From the cell containing the given text, extract its center point as [X, Y] coordinate. 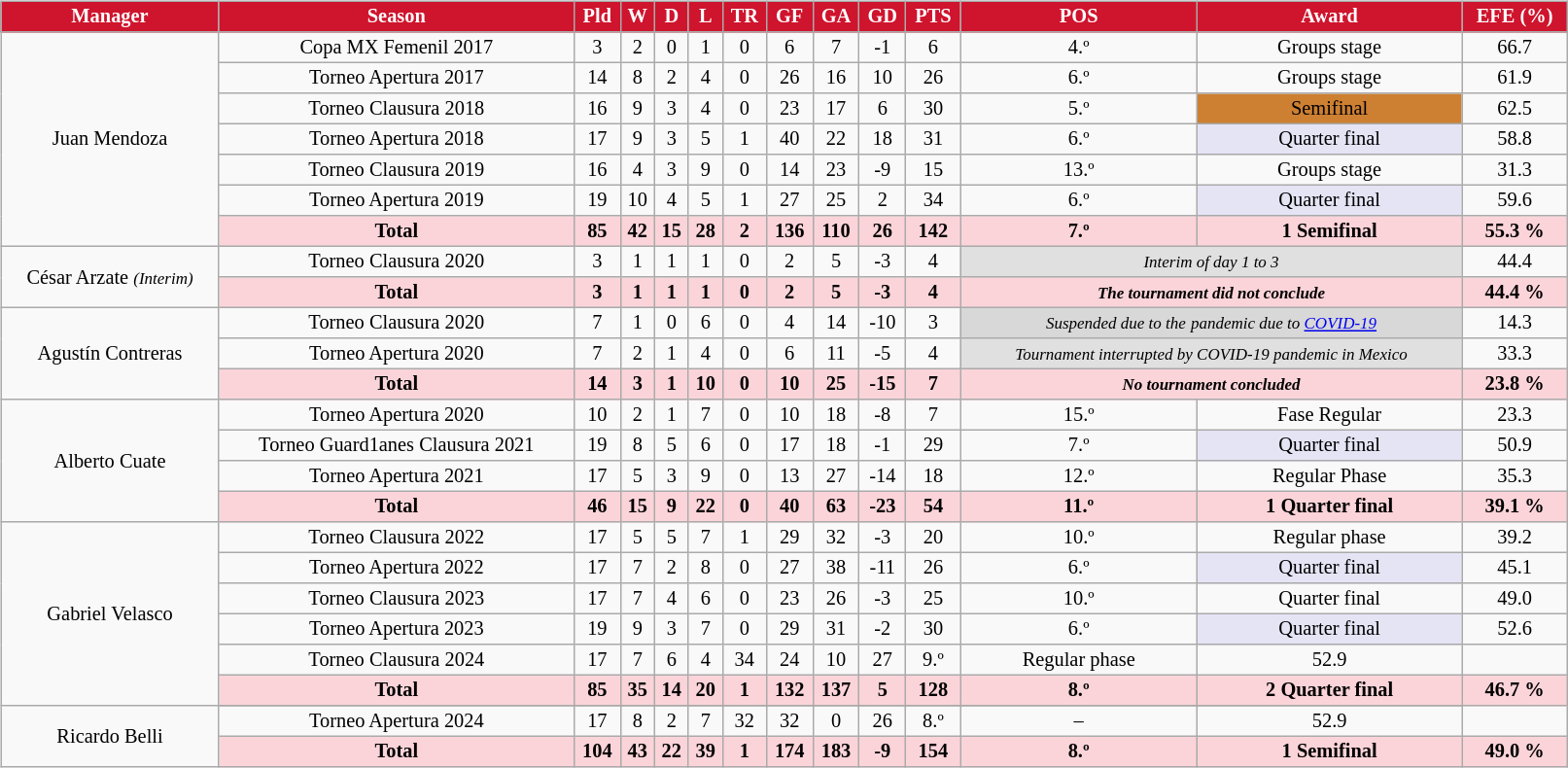
154 [933, 751]
GA [836, 17]
132 [789, 690]
Copa MX Femenil 2017 [397, 48]
39 [706, 751]
137 [836, 690]
-10 [883, 323]
-5 [883, 354]
11.º [1079, 506]
11 [836, 354]
4.º [1079, 48]
49.0 [1515, 599]
Torneo Apertura 2017 [397, 78]
28 [706, 231]
L [706, 17]
Torneo Clausura 2024 [397, 660]
43 [638, 751]
2 Quarter final [1330, 690]
35.3 [1515, 476]
Torneo Apertura 2021 [397, 476]
Fase Regular [1330, 415]
46.7 % [1515, 690]
W [638, 17]
Alberto Cuate [110, 461]
58.8 [1515, 139]
Torneo Apertura 2018 [397, 139]
Torneo Clausura 2023 [397, 599]
110 [836, 231]
35 [638, 690]
Torneo Clausura 2019 [397, 170]
Agustín Contreras [110, 353]
Torneo Clausura 2022 [397, 538]
63 [836, 506]
Ricardo Belli [110, 737]
PTS [933, 17]
59.6 [1515, 200]
13.º [1079, 170]
-14 [883, 476]
33.3 [1515, 354]
-23 [883, 506]
62.5 [1515, 109]
Gabriel Velasco [110, 614]
55.3 % [1515, 231]
César Arzate (Interim) [110, 276]
-11 [883, 568]
61.9 [1515, 78]
39.1 % [1515, 506]
50.9 [1515, 445]
42 [638, 231]
Torneo Guard1anes Clausura 2021 [397, 445]
142 [933, 231]
Tournament interrupted by COVID-19 pandemic in Mexico [1211, 354]
9.º [933, 660]
GF [789, 17]
No tournament concluded [1211, 384]
13 [789, 476]
Regular Phase [1330, 476]
D [671, 17]
49.0 % [1515, 751]
-15 [883, 384]
46 [597, 506]
-8 [883, 415]
66.7 [1515, 48]
1 Quarter final [1330, 506]
23.3 [1515, 415]
TR [745, 17]
The tournament did not conclude [1211, 293]
Torneo Clausura 2018 [397, 109]
POS [1079, 17]
Award [1330, 17]
-2 [883, 629]
23.8 % [1515, 384]
Torneo Apertura 2022 [397, 568]
54 [933, 506]
Manager [110, 17]
183 [836, 751]
Semifinal [1330, 109]
31.3 [1515, 170]
5.º [1079, 109]
Pld [597, 17]
14.3 [1515, 323]
Torneo Apertura 2019 [397, 200]
39.2 [1515, 538]
174 [789, 751]
Torneo Apertura 2023 [397, 629]
Juan Mendoza [110, 139]
GD [883, 17]
136 [789, 231]
15.º [1079, 415]
24 [789, 660]
104 [597, 751]
Season [397, 17]
45.1 [1515, 568]
– [1079, 721]
Suspended due to the pandemic due to COVID-19 [1211, 323]
Interim of day 1 to 3 [1211, 262]
Torneo Apertura 2024 [397, 721]
EFE (%) [1515, 17]
44.4 [1515, 262]
52.6 [1515, 629]
44.4 % [1515, 293]
128 [933, 690]
38 [836, 568]
12.º [1079, 476]
